Determine the (X, Y) coordinate at the center of the cell enclosing the given text.  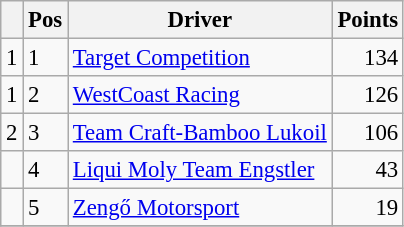
Team Craft-Bamboo Lukoil (200, 133)
43 (368, 170)
Points (368, 20)
5 (46, 208)
Target Competition (200, 58)
Pos (46, 20)
Driver (200, 20)
4 (46, 170)
3 (46, 133)
WestCoast Racing (200, 95)
126 (368, 95)
Liqui Moly Team Engstler (200, 170)
106 (368, 133)
134 (368, 58)
Zengő Motorsport (200, 208)
19 (368, 208)
